Capture the cell that displays the provided text and extract its [x, y] central coordinate. 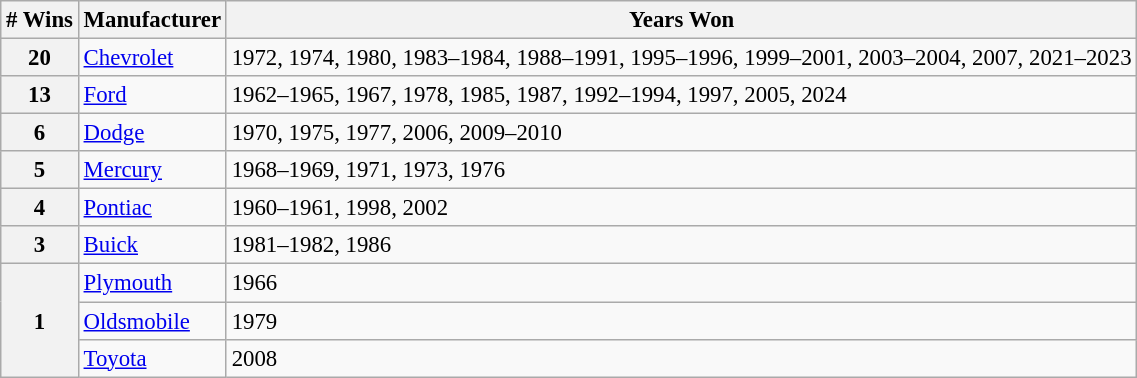
13 [40, 95]
Plymouth [152, 283]
Oldsmobile [152, 321]
1981–1982, 1986 [681, 245]
Ford [152, 95]
1966 [681, 283]
Pontiac [152, 208]
4 [40, 208]
1972, 1974, 1980, 1983–1984, 1988–1991, 1995–1996, 1999–2001, 2003–2004, 2007, 2021–2023 [681, 58]
5 [40, 170]
1 [40, 320]
1970, 1975, 1977, 2006, 2009–2010 [681, 133]
Mercury [152, 170]
Years Won [681, 20]
1979 [681, 321]
20 [40, 58]
Manufacturer [152, 20]
6 [40, 133]
2008 [681, 358]
1968–1969, 1971, 1973, 1976 [681, 170]
Buick [152, 245]
1962–1965, 1967, 1978, 1985, 1987, 1992–1994, 1997, 2005, 2024 [681, 95]
1960–1961, 1998, 2002 [681, 208]
# Wins [40, 20]
Toyota [152, 358]
Chevrolet [152, 58]
Dodge [152, 133]
3 [40, 245]
